Output the (X, Y) coordinate of the center of the cell containing the given text.  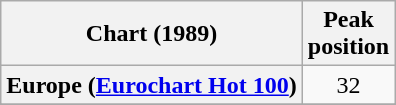
Chart (1989) (152, 34)
32 (348, 85)
Peakposition (348, 34)
Europe (Eurochart Hot 100) (152, 85)
